Detect which cell encompasses the target text, then output its (X, Y) center coordinate. 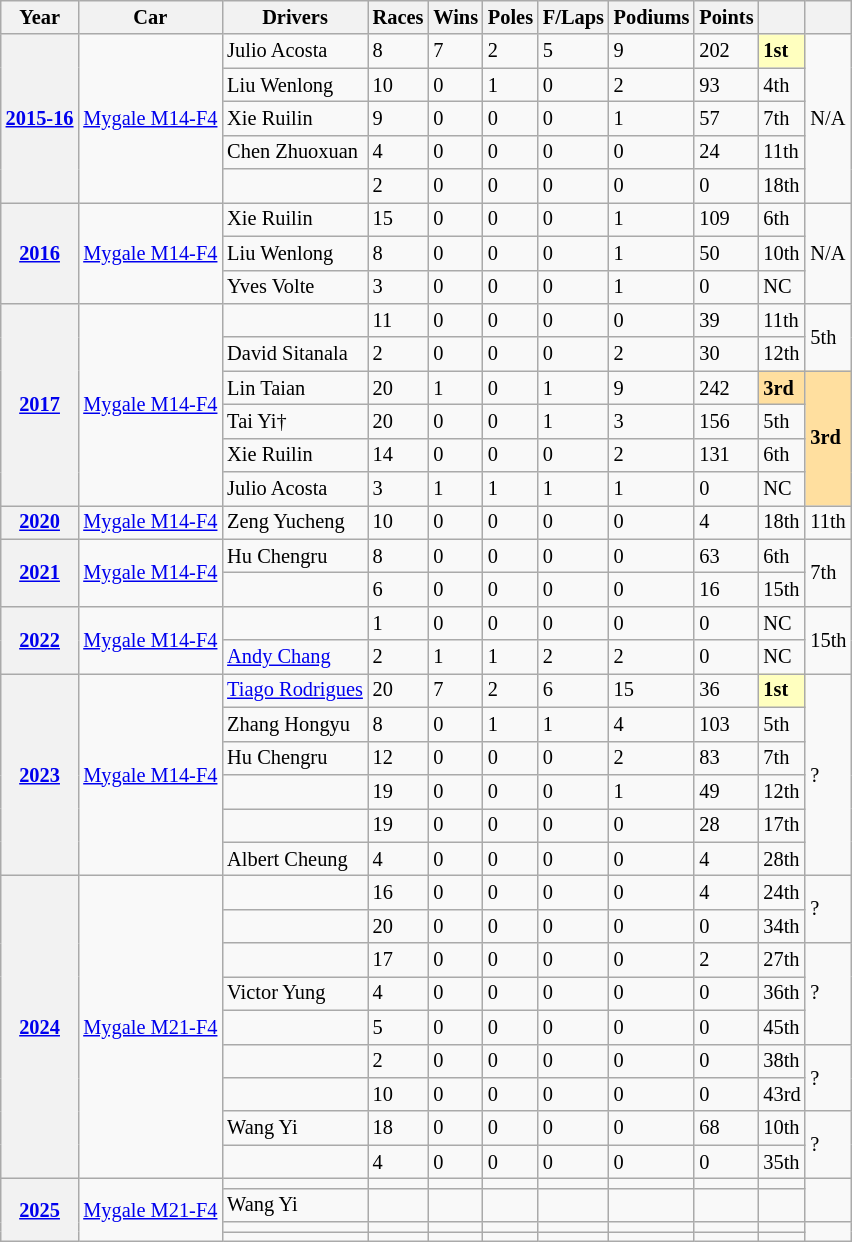
49 (726, 791)
28th (782, 859)
2022 (40, 640)
Points (726, 17)
Zeng Yucheng (294, 522)
Andy Chang (294, 657)
27th (782, 960)
2015-16 (40, 118)
2017 (40, 404)
11 (398, 320)
36 (726, 690)
43rd (782, 1094)
18 (398, 1128)
4th (782, 85)
Albert Cheung (294, 859)
17th (782, 825)
2025 (40, 1210)
Yves Volte (294, 287)
30 (726, 354)
Zhang Hongyu (294, 724)
131 (726, 455)
45th (782, 1027)
Podiums (652, 17)
Chen Zhuoxuan (294, 152)
50 (726, 253)
36th (782, 993)
Wins (456, 17)
17 (398, 960)
Victor Yung (294, 993)
12 (398, 758)
63 (726, 556)
Year (40, 17)
103 (726, 724)
24 (726, 152)
38th (782, 1061)
34th (782, 926)
Drivers (294, 17)
Races (398, 17)
39 (726, 320)
2021 (40, 572)
Tai Yi† (294, 421)
David Sitanala (294, 354)
14 (398, 455)
57 (726, 118)
202 (726, 51)
28 (726, 825)
Lin Taian (294, 388)
2016 (40, 252)
2023 (40, 774)
24th (782, 892)
2020 (40, 522)
156 (726, 421)
Poles (510, 17)
93 (726, 85)
35th (782, 1162)
F/Laps (574, 17)
83 (726, 758)
2024 (40, 1026)
242 (726, 388)
Tiago Rodrigues (294, 690)
Car (150, 17)
68 (726, 1128)
109 (726, 219)
